Locate the cell with the specified text and output its [X, Y] center coordinate. 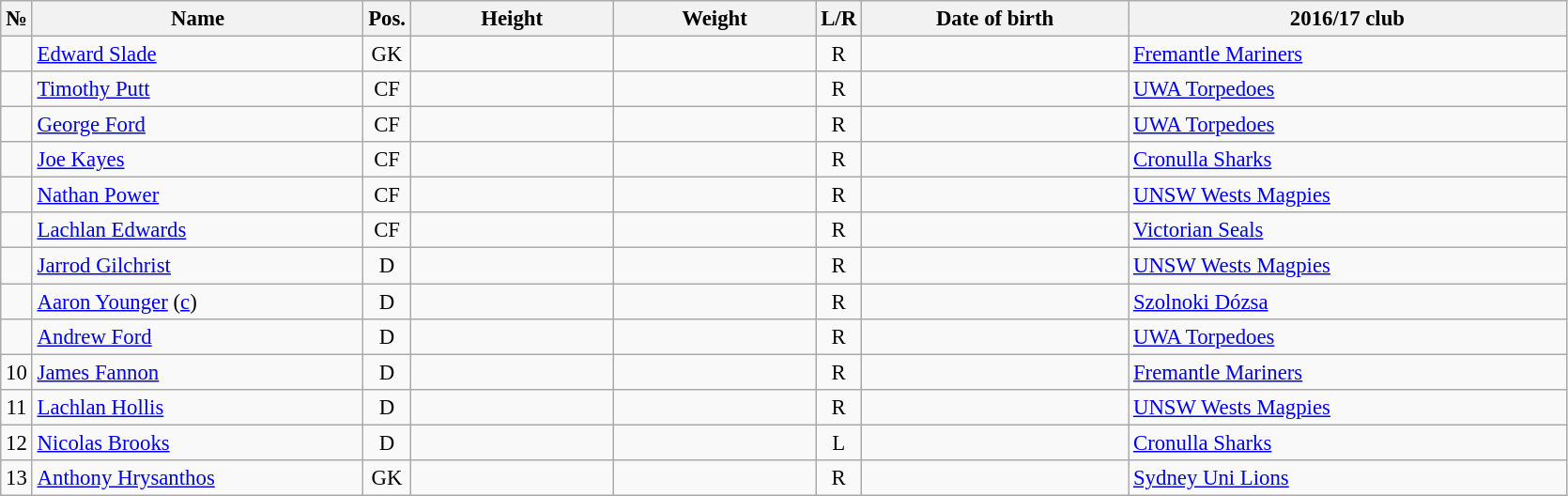
Timothy Putt [197, 89]
Name [197, 19]
Lachlan Edwards [197, 230]
11 [17, 407]
Pos. [387, 19]
Height [512, 19]
Joe Kayes [197, 160]
Lachlan Hollis [197, 407]
Nicolas Brooks [197, 442]
Anthony Hrysanthos [197, 478]
2016/17 club [1348, 19]
Szolnoki Dózsa [1348, 302]
Date of birth [994, 19]
Victorian Seals [1348, 230]
Jarrod Gilchrist [197, 266]
Weight [715, 19]
№ [17, 19]
L/R [839, 19]
L [839, 442]
10 [17, 372]
Edward Slade [197, 54]
Andrew Ford [197, 336]
George Ford [197, 125]
Sydney Uni Lions [1348, 478]
12 [17, 442]
Aaron Younger (c) [197, 302]
Nathan Power [197, 195]
James Fannon [197, 372]
13 [17, 478]
